Identify which cell holds the provided text, then report its (X, Y) central coordinate. 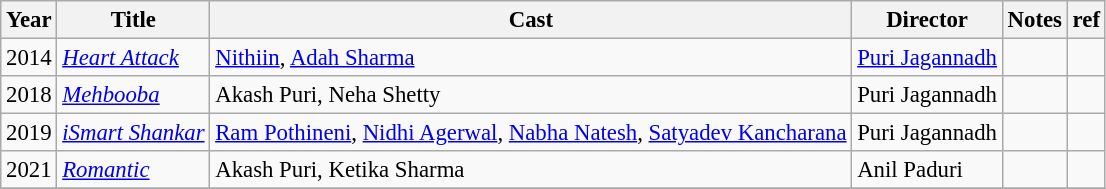
Akash Puri, Neha Shetty (531, 95)
Mehbooba (134, 95)
Title (134, 20)
Heart Attack (134, 58)
2018 (29, 95)
Nithiin, Adah Sharma (531, 58)
2014 (29, 58)
Year (29, 20)
Anil Paduri (927, 170)
Romantic (134, 170)
iSmart Shankar (134, 133)
Ram Pothineni, Nidhi Agerwal, Nabha Natesh, Satyadev Kancharana (531, 133)
Director (927, 20)
Cast (531, 20)
Akash Puri, Ketika Sharma (531, 170)
Notes (1034, 20)
ref (1086, 20)
2019 (29, 133)
2021 (29, 170)
